Extract the [X, Y] coordinate from the center of the cell holding the provided text.  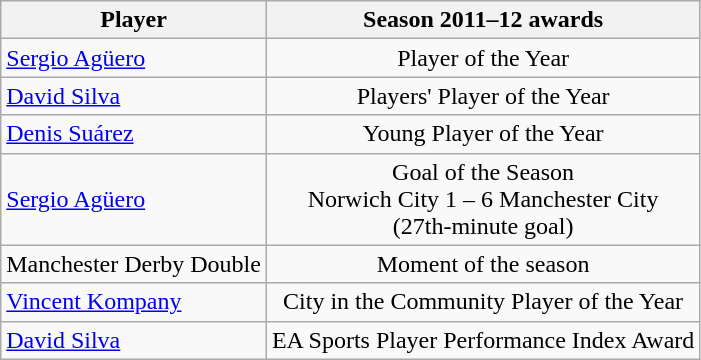
Players' Player of the Year [482, 96]
City in the Community Player of the Year [482, 302]
Goal of the SeasonNorwich City 1 – 6 Manchester City(27th-minute goal) [482, 199]
Player [134, 20]
Moment of the season [482, 264]
Player of the Year [482, 58]
Vincent Kompany [134, 302]
Season 2011–12 awards [482, 20]
EA Sports Player Performance Index Award [482, 340]
Manchester Derby Double [134, 264]
Denis Suárez [134, 134]
Young Player of the Year [482, 134]
